Scan for the cell matching the given text and deliver its [x, y] coordinate at center. 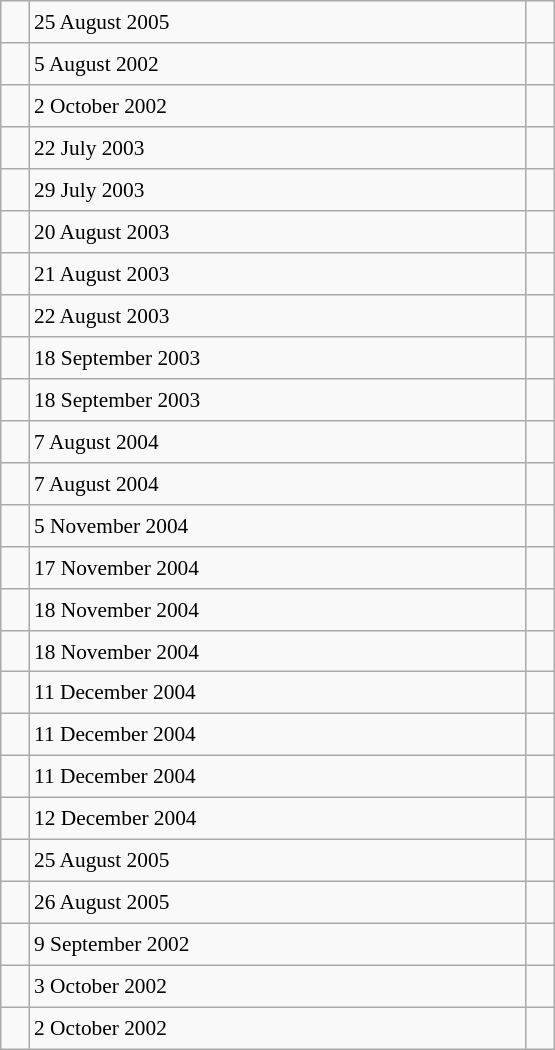
17 November 2004 [278, 567]
22 July 2003 [278, 148]
5 November 2004 [278, 525]
3 October 2002 [278, 986]
5 August 2002 [278, 64]
9 September 2002 [278, 945]
29 July 2003 [278, 190]
22 August 2003 [278, 316]
21 August 2003 [278, 274]
26 August 2005 [278, 903]
12 December 2004 [278, 819]
20 August 2003 [278, 232]
